For the text-containing cell, return its midpoint in [x, y] coordinate format. 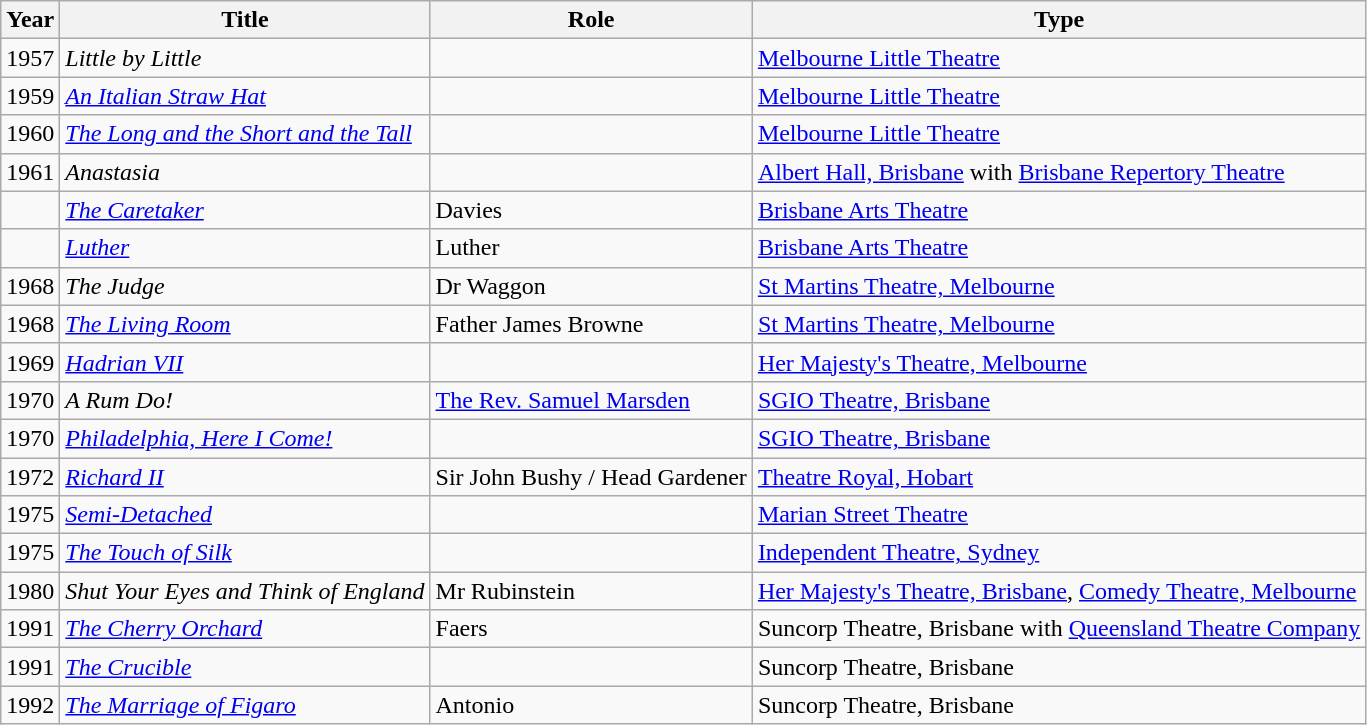
The Rev. Samuel Marsden [591, 400]
1960 [30, 134]
Title [245, 20]
1961 [30, 172]
Theatre Royal, Hobart [1058, 477]
An Italian Straw Hat [245, 96]
Mr Rubinstein [591, 591]
1992 [30, 705]
Suncorp Theatre, Brisbane with Queensland Theatre Company [1058, 629]
Richard II [245, 477]
The Crucible [245, 667]
Semi-Detached [245, 515]
Antonio [591, 705]
Independent Theatre, Sydney [1058, 553]
The Judge [245, 286]
The Touch of Silk [245, 553]
Faers [591, 629]
Father James Browne [591, 324]
The Marriage of Figaro [245, 705]
Marian Street Theatre [1058, 515]
The Caretaker [245, 210]
Her Majesty's Theatre, Melbourne [1058, 362]
Philadelphia, Here I Come! [245, 438]
1972 [30, 477]
Sir John Bushy / Head Gardener [591, 477]
The Living Room [245, 324]
Anastasia [245, 172]
Albert Hall, Brisbane with Brisbane Repertory Theatre [1058, 172]
Dr Waggon [591, 286]
Role [591, 20]
The Cherry Orchard [245, 629]
A Rum Do! [245, 400]
Type [1058, 20]
1959 [30, 96]
Davies [591, 210]
1957 [30, 58]
Year [30, 20]
1969 [30, 362]
Shut Your Eyes and Think of England [245, 591]
1980 [30, 591]
Hadrian VII [245, 362]
Little by Little [245, 58]
Her Majesty's Theatre, Brisbane, Comedy Theatre, Melbourne [1058, 591]
The Long and the Short and the Tall [245, 134]
